Output the [X, Y] coordinate of the center of the cell containing the given text.  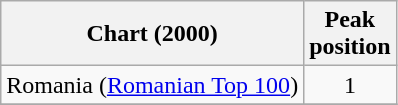
Chart (2000) [152, 34]
Romania (Romanian Top 100) [152, 85]
Peakposition [350, 34]
1 [350, 85]
